Output the (x, y) coordinate of the center of the cell containing the given text.  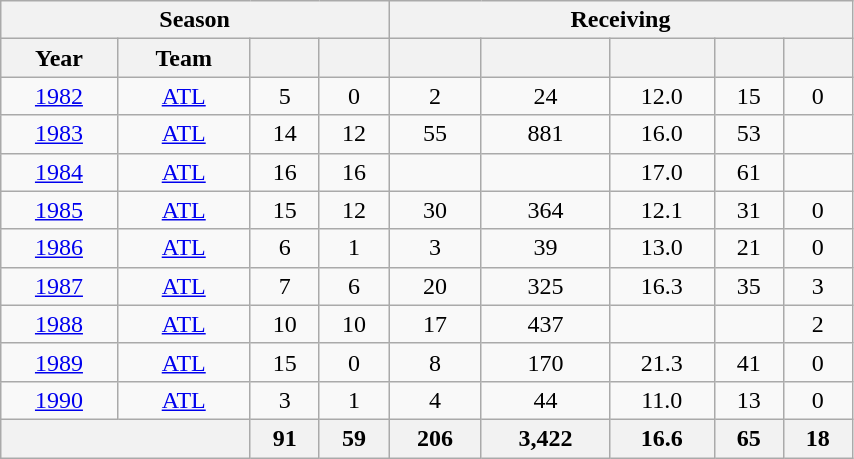
1986 (59, 248)
Season (195, 20)
12.1 (662, 210)
21 (748, 248)
5 (284, 96)
41 (748, 362)
16.3 (662, 286)
7 (284, 286)
18 (818, 438)
65 (748, 438)
61 (748, 172)
21.3 (662, 362)
325 (545, 286)
14 (284, 134)
13.0 (662, 248)
1989 (59, 362)
12.0 (662, 96)
59 (354, 438)
24 (545, 96)
1990 (59, 400)
1988 (59, 324)
39 (545, 248)
35 (748, 286)
17 (434, 324)
31 (748, 210)
4 (434, 400)
170 (545, 362)
20 (434, 286)
1983 (59, 134)
Year (59, 58)
55 (434, 134)
44 (545, 400)
Receiving (620, 20)
11.0 (662, 400)
91 (284, 438)
1985 (59, 210)
1982 (59, 96)
1984 (59, 172)
53 (748, 134)
Team (184, 58)
437 (545, 324)
8 (434, 362)
3,422 (545, 438)
1987 (59, 286)
364 (545, 210)
16.0 (662, 134)
881 (545, 134)
206 (434, 438)
13 (748, 400)
16.6 (662, 438)
30 (434, 210)
17.0 (662, 172)
